Search for the cell housing the specified text and yield its [X, Y] center coordinate. 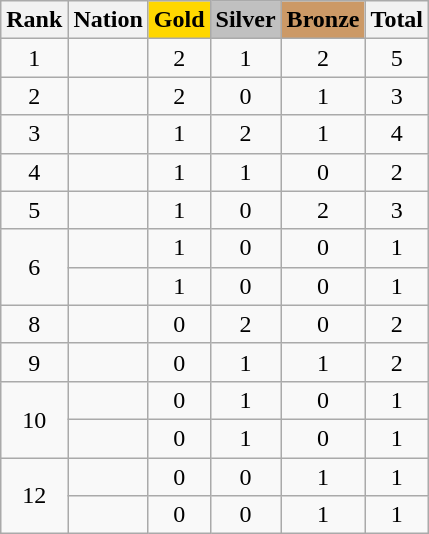
9 [34, 362]
Gold [179, 20]
Bronze [323, 20]
12 [34, 496]
Total [397, 20]
10 [34, 419]
8 [34, 324]
Nation [108, 20]
6 [34, 267]
Silver [246, 20]
Rank [34, 20]
